Output the (x, y) coordinate of the center of the cell containing the given text.  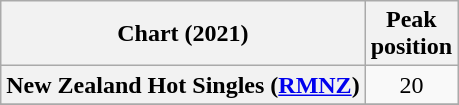
Peakposition (411, 34)
New Zealand Hot Singles (RMNZ) (183, 85)
20 (411, 85)
Chart (2021) (183, 34)
